Detect which cell encompasses the target text, then output its (X, Y) center coordinate. 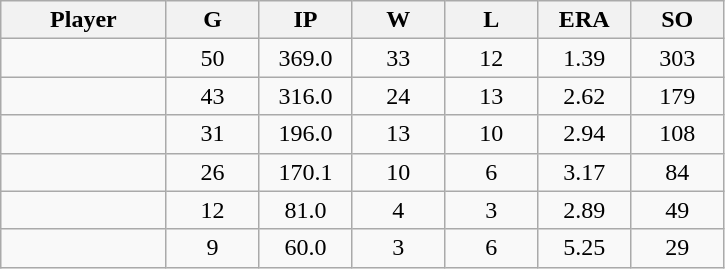
IP (306, 20)
2.89 (584, 210)
60.0 (306, 248)
L (492, 20)
49 (678, 210)
1.39 (584, 58)
31 (212, 134)
2.62 (584, 96)
84 (678, 172)
G (212, 20)
50 (212, 58)
33 (398, 58)
179 (678, 96)
170.1 (306, 172)
W (398, 20)
4 (398, 210)
108 (678, 134)
303 (678, 58)
5.25 (584, 248)
2.94 (584, 134)
29 (678, 248)
Player (84, 20)
ERA (584, 20)
SO (678, 20)
26 (212, 172)
43 (212, 96)
196.0 (306, 134)
9 (212, 248)
3.17 (584, 172)
369.0 (306, 58)
81.0 (306, 210)
24 (398, 96)
316.0 (306, 96)
